Capture the cell that displays the provided text and extract its (x, y) central coordinate. 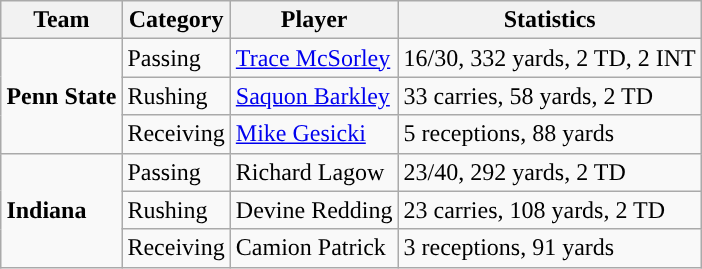
Player (314, 20)
23 carries, 108 yards, 2 TD (550, 210)
5 receptions, 88 yards (550, 134)
Devine Redding (314, 210)
Camion Patrick (314, 248)
Richard Lagow (314, 172)
Trace McSorley (314, 58)
Mike Gesicki (314, 134)
23/40, 292 yards, 2 TD (550, 172)
16/30, 332 yards, 2 TD, 2 INT (550, 58)
Category (176, 20)
Penn State (62, 96)
Team (62, 20)
Indiana (62, 210)
3 receptions, 91 yards (550, 248)
Saquon Barkley (314, 96)
33 carries, 58 yards, 2 TD (550, 96)
Statistics (550, 20)
